Provide the [x, y] coordinate of the cell's center where the given text is located.  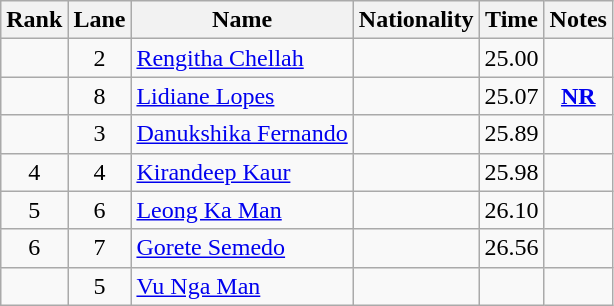
Lane [100, 20]
2 [100, 58]
7 [100, 248]
Vu Nga Man [242, 286]
Lidiane Lopes [242, 96]
25.00 [512, 58]
25.89 [512, 134]
Gorete Semedo [242, 248]
3 [100, 134]
Notes [578, 20]
Kirandeep Kaur [242, 172]
NR [578, 96]
8 [100, 96]
Nationality [416, 20]
Time [512, 20]
Rengitha Chellah [242, 58]
26.56 [512, 248]
26.10 [512, 210]
Danukshika Fernando [242, 134]
Rank [34, 20]
Name [242, 20]
Leong Ka Man [242, 210]
25.07 [512, 96]
25.98 [512, 172]
